Extract the [X, Y] coordinate from the center of the cell holding the provided text.  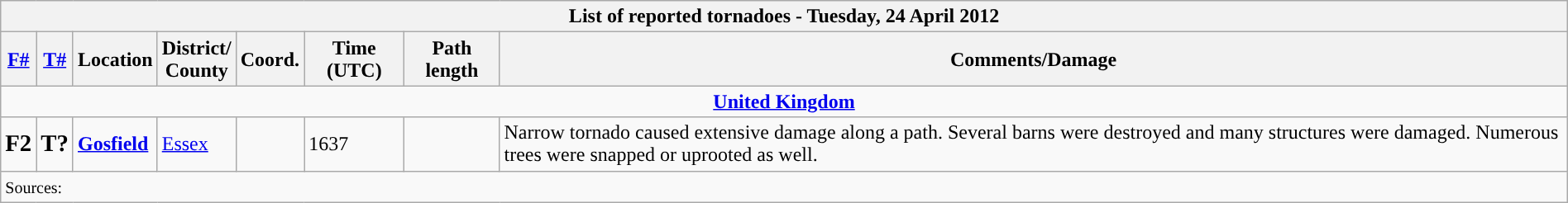
Essex [197, 144]
District/County [197, 59]
Comments/Damage [1034, 59]
Location [115, 59]
United Kingdom [784, 101]
Sources: [784, 186]
Gosfield [115, 144]
1637 [354, 144]
Coord. [270, 59]
T? [55, 144]
Time (UTC) [354, 59]
T# [55, 59]
F# [18, 59]
List of reported tornadoes - Tuesday, 24 April 2012 [784, 17]
Path length [452, 59]
F2 [18, 144]
